Return the [X, Y] coordinate for the center point of the cell that contains the specified text.  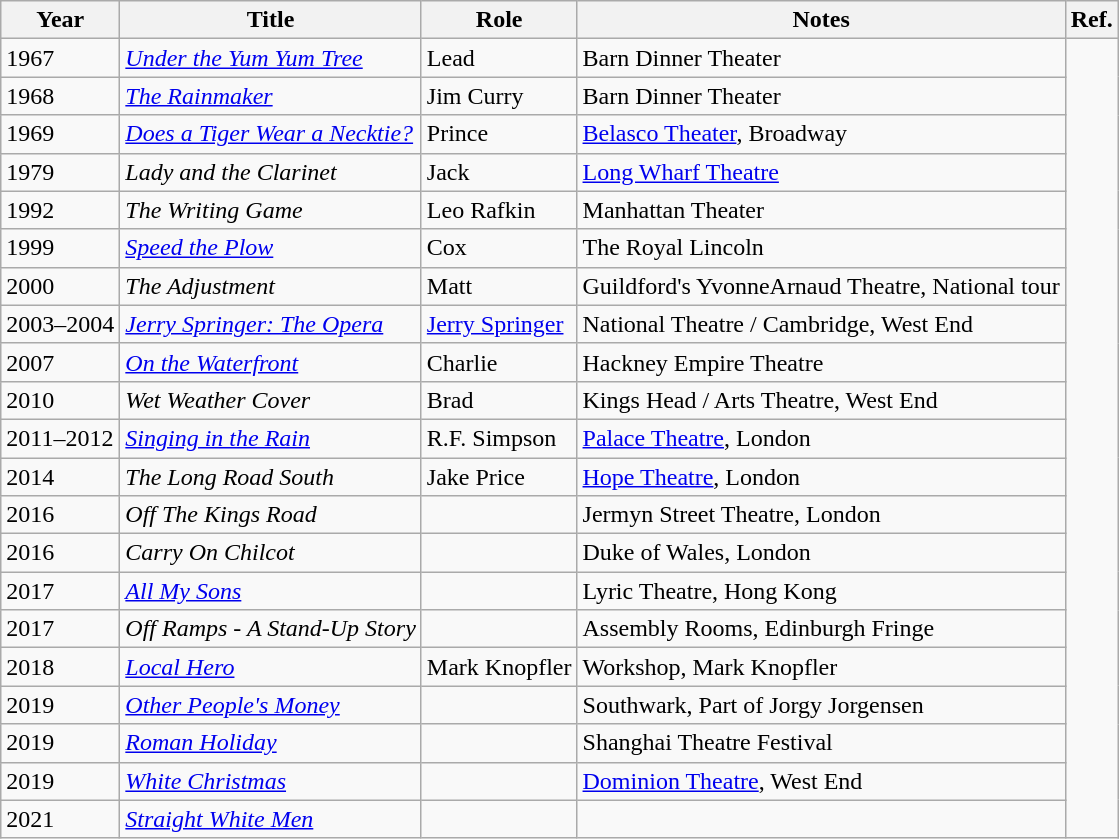
1999 [60, 248]
2010 [60, 400]
2021 [60, 819]
Belasco Theater, Broadway [821, 134]
Shanghai Theatre Festival [821, 743]
2003–2004 [60, 324]
1992 [60, 210]
Off Ramps - A Stand-Up Story [271, 629]
The Royal Lincoln [821, 248]
Long Wharf Theatre [821, 172]
1969 [60, 134]
Kings Head / Arts Theatre, West End [821, 400]
Carry On Chilcot [271, 553]
Off The Kings Road [271, 515]
Straight White Men [271, 819]
Charlie [499, 362]
Workshop, Mark Knopfler [821, 667]
2018 [60, 667]
1968 [60, 96]
Wet Weather Cover [271, 400]
Jerry Springer [499, 324]
2014 [60, 477]
Mark Knopfler [499, 667]
Jerry Springer: The Opera [271, 324]
Southwark, Part of Jorgy Jorgensen [821, 705]
Guildford's YvonneArnaud Theatre, National tour [821, 286]
Lead [499, 58]
Manhattan Theater [821, 210]
Role [499, 20]
Jim Curry [499, 96]
Matt [499, 286]
Title [271, 20]
Other People's Money [271, 705]
Under the Yum Yum Tree [271, 58]
White Christmas [271, 781]
The Writing Game [271, 210]
Does a Tiger Wear a Necktie? [271, 134]
Cox [499, 248]
Roman Holiday [271, 743]
Dominion Theatre, West End [821, 781]
Duke of Wales, London [821, 553]
Lyric Theatre, Hong Kong [821, 591]
Hope Theatre, London [821, 477]
R.F. Simpson [499, 438]
2007 [60, 362]
1979 [60, 172]
Hackney Empire Theatre [821, 362]
Leo Rafkin [499, 210]
Jermyn Street Theatre, London [821, 515]
Lady and the Clarinet [271, 172]
Prince [499, 134]
Ref. [1092, 20]
Year [60, 20]
Palace Theatre, London [821, 438]
The Adjustment [271, 286]
Jack [499, 172]
Local Hero [271, 667]
Jake Price [499, 477]
2000 [60, 286]
The Rainmaker [271, 96]
All My Sons [271, 591]
Assembly Rooms, Edinburgh Fringe [821, 629]
Brad [499, 400]
Notes [821, 20]
On the Waterfront [271, 362]
The Long Road South [271, 477]
2011–2012 [60, 438]
1967 [60, 58]
National Theatre / Cambridge, West End [821, 324]
Singing in the Rain [271, 438]
Speed the Plow [271, 248]
